Output the (X, Y) coordinate of the center of the cell containing the given text.  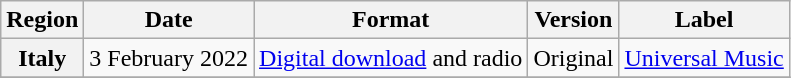
Original (574, 58)
Universal Music (704, 58)
Label (704, 20)
3 February 2022 (169, 58)
Version (574, 20)
Digital download and radio (391, 58)
Italy (42, 58)
Date (169, 20)
Region (42, 20)
Format (391, 20)
